Extract the (x, y) coordinate from the center of the cell holding the provided text.  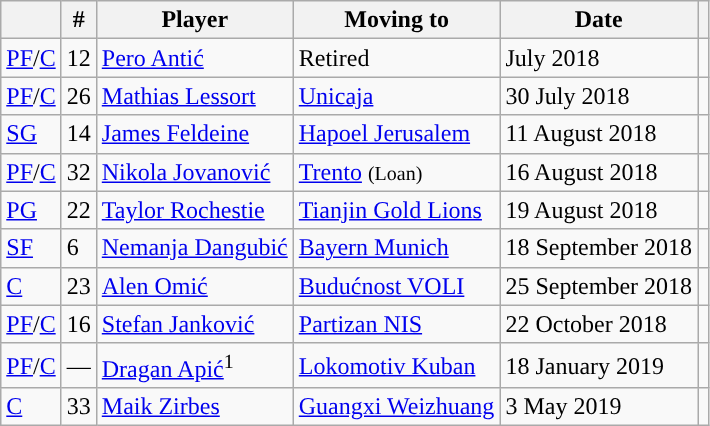
Trento (Loan) (396, 172)
Dragan Apić1 (194, 366)
# (78, 20)
Nikola Jovanović (194, 172)
— (78, 366)
Hapoel Jerusalem (396, 134)
32 (78, 172)
22 October 2018 (599, 324)
14 (78, 134)
26 (78, 96)
23 (78, 286)
22 (78, 210)
SG (31, 134)
25 September 2018 (599, 286)
18 January 2019 (599, 366)
Lokomotiv Kuban (396, 366)
Bayern Munich (396, 248)
Unicaja (396, 96)
July 2018 (599, 58)
33 (78, 407)
Pero Antić (194, 58)
30 July 2018 (599, 96)
19 August 2018 (599, 210)
Taylor Rochestie (194, 210)
6 (78, 248)
11 August 2018 (599, 134)
SF (31, 248)
Moving to (396, 20)
Tianjin Gold Lions (396, 210)
Nemanja Dangubić (194, 248)
Partizan NIS (396, 324)
Guangxi Weizhuang (396, 407)
Stefan Janković (194, 324)
Date (599, 20)
PG (31, 210)
James Feldeine (194, 134)
16 (78, 324)
16 August 2018 (599, 172)
12 (78, 58)
Budućnost VOLI (396, 286)
3 May 2019 (599, 407)
Player (194, 20)
Maik Zirbes (194, 407)
Retired (396, 58)
Mathias Lessort (194, 96)
Alen Omić (194, 286)
18 September 2018 (599, 248)
